Scan for the cell matching the given text and deliver its (x, y) coordinate at center. 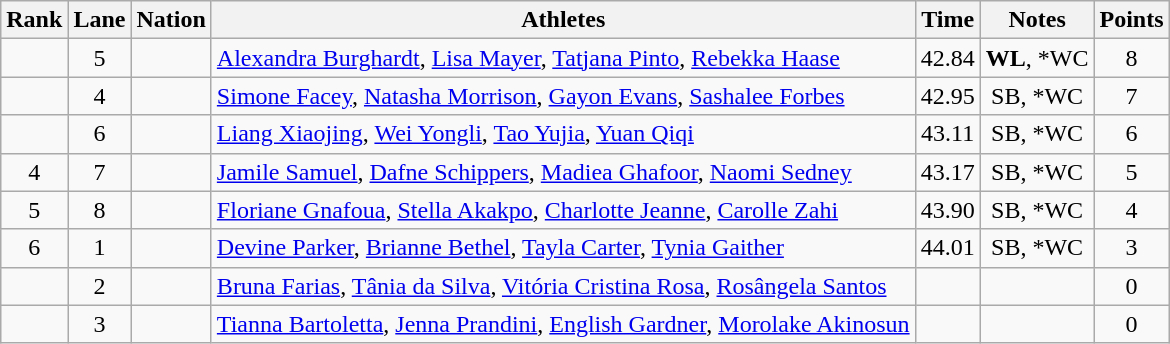
Liang Xiaojing, Wei Yongli, Tao Yujia, Yuan Qiqi (563, 134)
Floriane Gnafoua, Stella Akakpo, Charlotte Jeanne, Carolle Zahi (563, 210)
43.90 (948, 210)
Athletes (563, 20)
Notes (1037, 20)
44.01 (948, 248)
Bruna Farias, Tânia da Silva, Vitória Cristina Rosa, Rosângela Santos (563, 286)
Jamile Samuel, Dafne Schippers, Madiea Ghafoor, Naomi Sedney (563, 172)
1 (100, 248)
43.17 (948, 172)
42.84 (948, 58)
Points (1132, 20)
Tianna Bartoletta, Jenna Prandini, English Gardner, Morolake Akinosun (563, 324)
Lane (100, 20)
42.95 (948, 96)
Rank (34, 20)
43.11 (948, 134)
2 (100, 286)
Devine Parker, Brianne Bethel, Tayla Carter, Tynia Gaither (563, 248)
WL, *WC (1037, 58)
Time (948, 20)
Nation (171, 20)
Alexandra Burghardt, Lisa Mayer, Tatjana Pinto, Rebekka Haase (563, 58)
Simone Facey, Natasha Morrison, Gayon Evans, Sashalee Forbes (563, 96)
